Search for the cell housing the specified text and yield its (x, y) center coordinate. 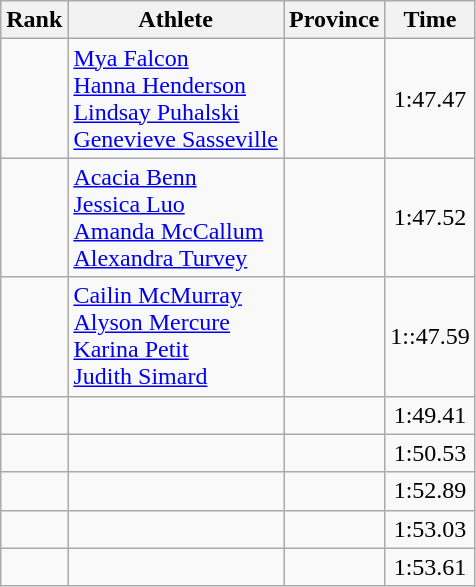
Cailin McMurrayAlyson MercureKarina PetitJudith Simard (176, 336)
Athlete (176, 20)
Mya FalconHanna HendersonLindsay PuhalskiGenevieve Sasseville (176, 98)
1:47.52 (430, 218)
Acacia BennJessica LuoAmanda McCallumAlexandra Turvey (176, 218)
1:50.53 (430, 453)
1:53.61 (430, 567)
Time (430, 20)
1:49.41 (430, 415)
1:52.89 (430, 491)
1:53.03 (430, 529)
Province (334, 20)
1:47.47 (430, 98)
Rank (34, 20)
1::47.59 (430, 336)
